Return (X, Y) of the center of cell containing provided text 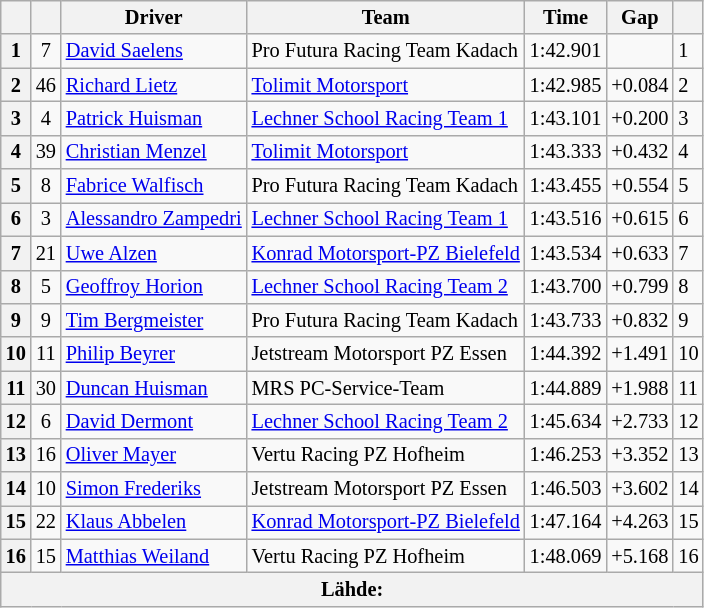
Richard Lietz (154, 85)
1:44.889 (566, 388)
1:43.333 (566, 152)
+0.615 (640, 219)
Team (386, 17)
Patrick Huisman (154, 118)
Klaus Abbelen (154, 522)
Alessandro Zampedri (154, 219)
Duncan Huisman (154, 388)
1:48.069 (566, 556)
+2.733 (640, 421)
Time (566, 17)
1:42.901 (566, 51)
Uwe Alzen (154, 253)
+0.633 (640, 253)
David Dermont (154, 421)
Gap (640, 17)
Driver (154, 17)
+4.263 (640, 522)
21 (46, 253)
+0.799 (640, 287)
1:43.534 (566, 253)
+5.168 (640, 556)
Simon Frederiks (154, 489)
Oliver Mayer (154, 455)
+0.200 (640, 118)
1:44.392 (566, 354)
1:47.164 (566, 522)
Fabrice Walfisch (154, 186)
Philip Beyrer (154, 354)
+3.602 (640, 489)
Tim Bergmeister (154, 320)
39 (46, 152)
+0.432 (640, 152)
1:46.253 (566, 455)
1:43.733 (566, 320)
+1.988 (640, 388)
+3.352 (640, 455)
46 (46, 85)
Lähde: (352, 589)
22 (46, 522)
1:43.700 (566, 287)
+0.832 (640, 320)
Matthias Weiland (154, 556)
+1.491 (640, 354)
1:43.516 (566, 219)
MRS PC-Service-Team (386, 388)
Christian Menzel (154, 152)
1:45.634 (566, 421)
+0.554 (640, 186)
1:43.101 (566, 118)
Geoffroy Horion (154, 287)
David Saelens (154, 51)
1:42.985 (566, 85)
1:46.503 (566, 489)
1:43.455 (566, 186)
+0.084 (640, 85)
30 (46, 388)
